Pinpoint the cell where the given text exists, returning its [X, Y] midpoint coordinate. 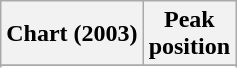
Chart (2003) [72, 34]
Peak position [189, 34]
